Return [X, Y] of the center of cell containing provided text 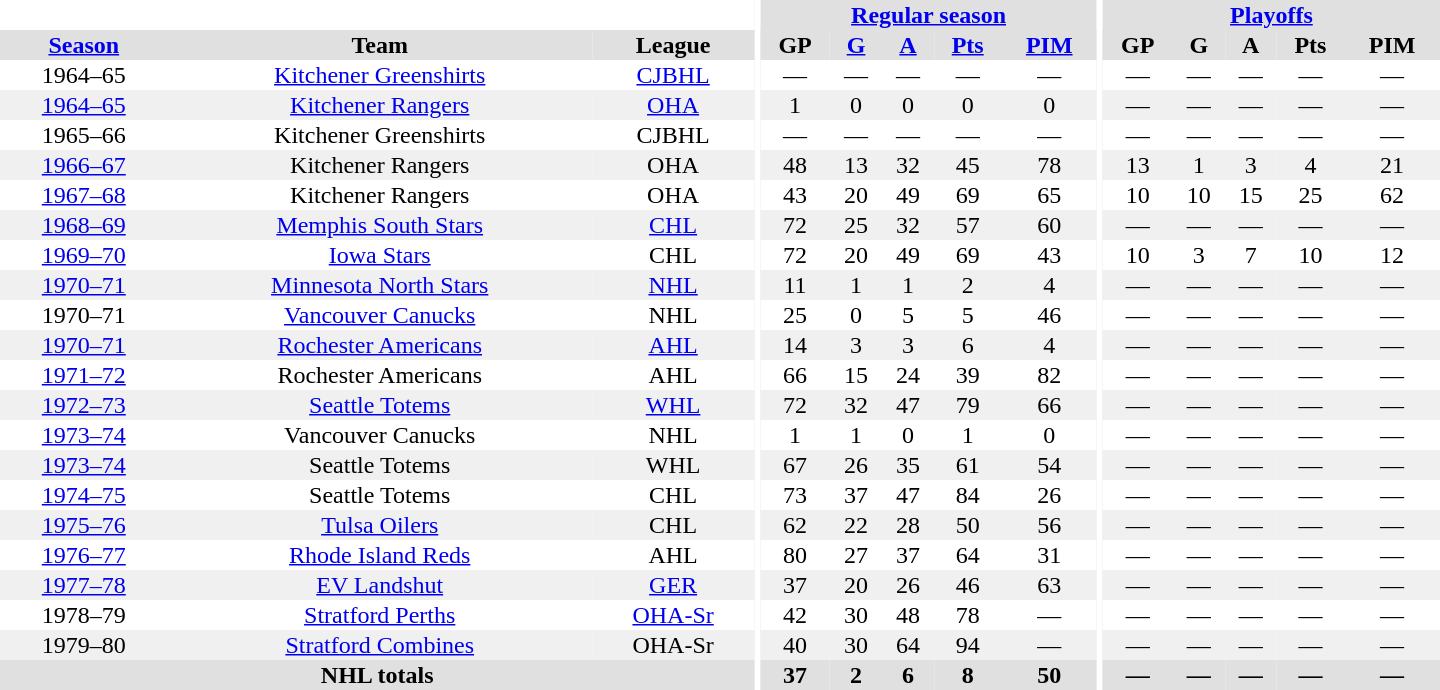
22 [856, 525]
1978–79 [84, 615]
Team [380, 45]
Playoffs [1272, 15]
80 [795, 555]
1974–75 [84, 495]
54 [1049, 465]
21 [1392, 165]
1971–72 [84, 375]
1975–76 [84, 525]
24 [908, 375]
1967–68 [84, 195]
NHL totals [377, 675]
1969–70 [84, 255]
82 [1049, 375]
40 [795, 645]
35 [908, 465]
Tulsa Oilers [380, 525]
1968–69 [84, 225]
73 [795, 495]
27 [856, 555]
65 [1049, 195]
Regular season [928, 15]
11 [795, 285]
57 [968, 225]
1965–66 [84, 135]
Stratford Combines [380, 645]
14 [795, 345]
1977–78 [84, 585]
63 [1049, 585]
39 [968, 375]
28 [908, 525]
8 [968, 675]
79 [968, 405]
League [673, 45]
94 [968, 645]
EV Landshut [380, 585]
67 [795, 465]
Season [84, 45]
7 [1251, 255]
56 [1049, 525]
12 [1392, 255]
61 [968, 465]
1972–73 [84, 405]
45 [968, 165]
Iowa Stars [380, 255]
Memphis South Stars [380, 225]
60 [1049, 225]
84 [968, 495]
1976–77 [84, 555]
1966–67 [84, 165]
1979–80 [84, 645]
GER [673, 585]
Stratford Perths [380, 615]
Rhode Island Reds [380, 555]
31 [1049, 555]
42 [795, 615]
Minnesota North Stars [380, 285]
